Detect which cell encompasses the target text, then output its (x, y) center coordinate. 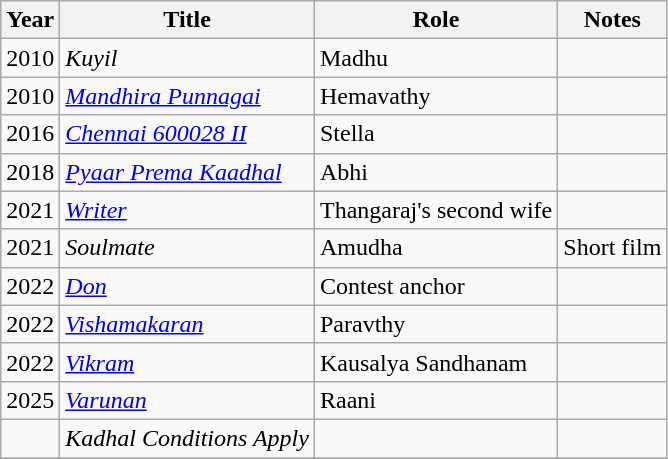
Hemavathy (436, 96)
Varunan (188, 400)
Amudha (436, 248)
Title (188, 20)
Stella (436, 134)
Kadhal Conditions Apply (188, 438)
Thangaraj's second wife (436, 210)
Kuyil (188, 58)
Mandhira Punnagai (188, 96)
Pyaar Prema Kaadhal (188, 172)
2025 (30, 400)
Don (188, 286)
Vishamakaran (188, 324)
2018 (30, 172)
Paravthy (436, 324)
Role (436, 20)
Chennai 600028 II (188, 134)
Year (30, 20)
Soulmate (188, 248)
Short film (612, 248)
Madhu (436, 58)
Kausalya Sandhanam (436, 362)
Vikram (188, 362)
Abhi (436, 172)
Notes (612, 20)
2016 (30, 134)
Raani (436, 400)
Writer (188, 210)
Contest anchor (436, 286)
